Scan for the cell matching the given text and deliver its (x, y) coordinate at center. 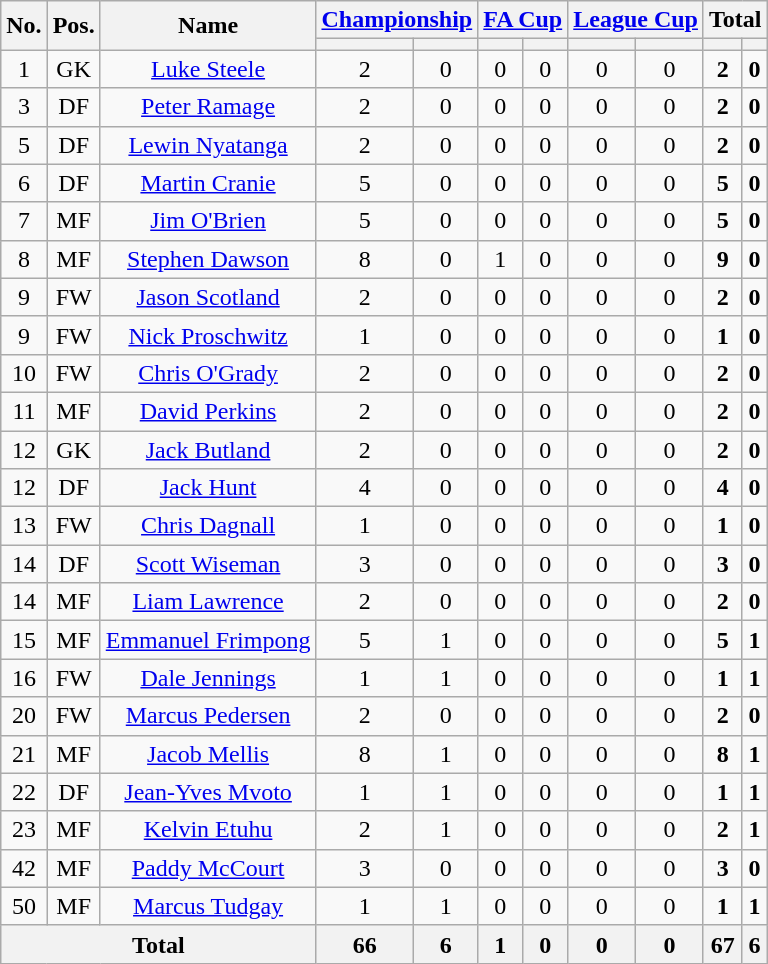
Pos. (74, 26)
23 (24, 830)
League Cup (636, 20)
Marcus Tudgay (208, 906)
Paddy McCourt (208, 868)
Chris Dagnall (208, 526)
Name (208, 26)
FA Cup (523, 20)
Jason Scotland (208, 297)
Liam Lawrence (208, 602)
22 (24, 792)
Jack Hunt (208, 488)
Championship (397, 20)
Lewin Nyatanga (208, 145)
Kelvin Etuhu (208, 830)
15 (24, 640)
Jean-Yves Mvoto (208, 792)
10 (24, 373)
Luke Steele (208, 69)
16 (24, 678)
50 (24, 906)
13 (24, 526)
7 (24, 221)
David Perkins (208, 411)
Scott Wiseman (208, 564)
66 (365, 944)
Martin Cranie (208, 183)
21 (24, 754)
11 (24, 411)
20 (24, 716)
Jacob Mellis (208, 754)
Stephen Dawson (208, 259)
Dale Jennings (208, 678)
Peter Ramage (208, 107)
Jim O'Brien (208, 221)
Chris O'Grady (208, 373)
42 (24, 868)
Emmanuel Frimpong (208, 640)
No. (24, 26)
Marcus Pedersen (208, 716)
67 (722, 944)
Jack Butland (208, 449)
Nick Proschwitz (208, 335)
